Identify which cell holds the provided text, then report its [x, y] central coordinate. 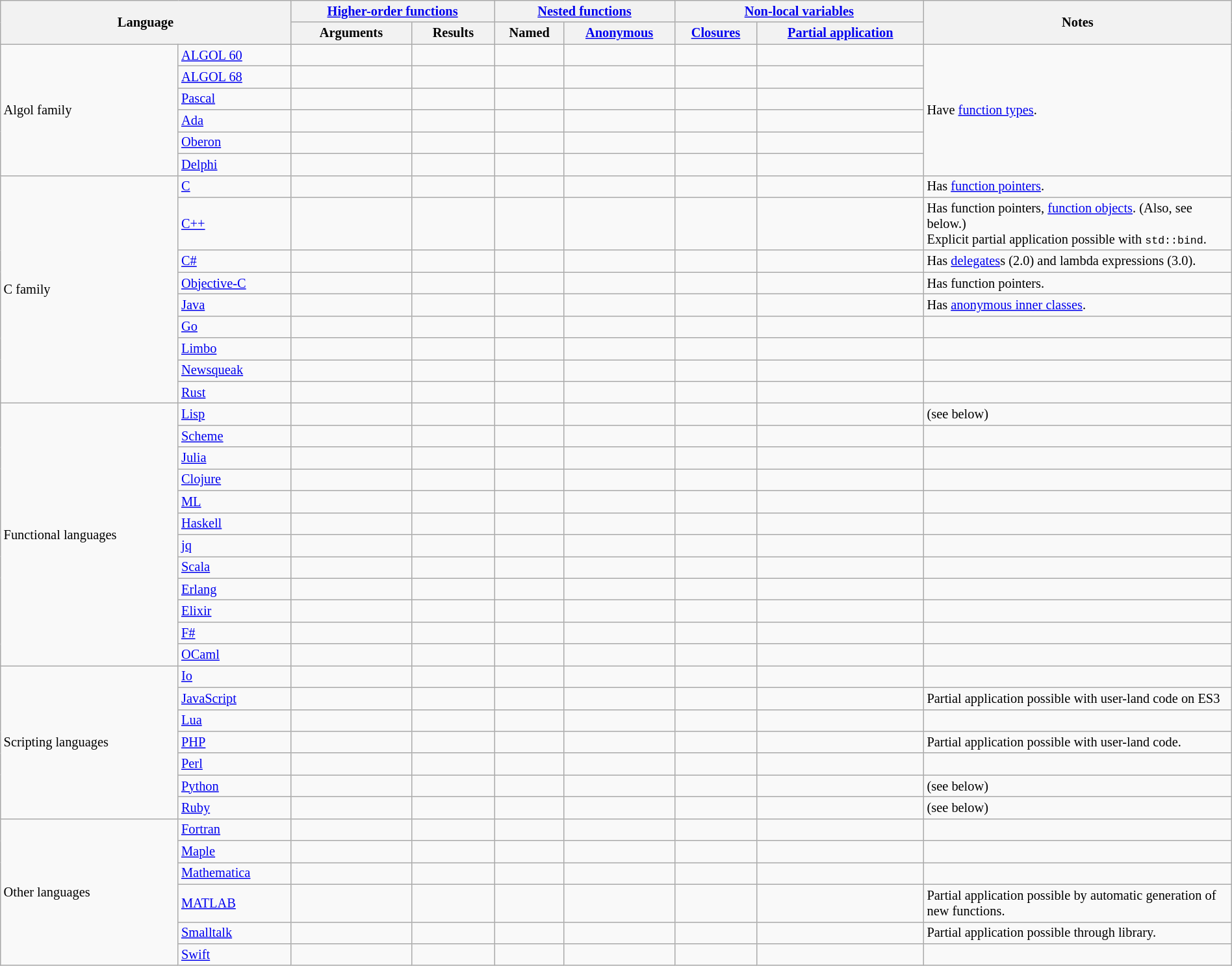
Go [234, 327]
Anonymous [619, 33]
Arguments [351, 33]
Other languages [90, 892]
Partial application [841, 33]
Elixir [234, 611]
Partial application possible with user-land code. [1078, 742]
Objective-C [234, 283]
Newsqueak [234, 370]
Higher-order functions [392, 11]
Named [529, 33]
ML [234, 502]
Haskell [234, 524]
Results [454, 33]
Limbo [234, 349]
C family [90, 290]
Io [234, 676]
jq [234, 545]
Has function pointers, function objects. (Also, see below.)Explicit partial application possible with std::bind. [1078, 223]
Rust [234, 392]
Oberon [234, 142]
Pascal [234, 99]
OCaml [234, 655]
Java [234, 305]
Clojure [234, 479]
Has delegatess (2.0) and lambda expressions (3.0). [1078, 261]
C [234, 186]
Perl [234, 764]
Smalltalk [234, 933]
Fortran [234, 830]
Swift [234, 954]
Python [234, 786]
Partial application possible with user-land code on ES3 [1078, 698]
Maple [234, 852]
Scripting languages [90, 742]
Nested functions [585, 11]
Functional languages [90, 534]
MATLAB [234, 903]
ALGOL 68 [234, 77]
C# [234, 261]
Has anonymous inner classes. [1078, 305]
ALGOL 60 [234, 55]
C++ [234, 223]
F# [234, 633]
Algol family [90, 110]
Erlang [234, 589]
Language [146, 22]
Lisp [234, 414]
Delphi [234, 164]
Scala [234, 567]
PHP [234, 742]
Ruby [234, 807]
Scheme [234, 436]
Mathematica [234, 873]
JavaScript [234, 698]
Lua [234, 720]
Have function types. [1078, 110]
Closures [716, 33]
Notes [1078, 22]
Non-local variables [799, 11]
Julia [234, 458]
Partial application possible through library. [1078, 933]
Ada [234, 121]
Partial application possible by automatic generation of new functions. [1078, 903]
